For the text-containing cell, return its midpoint in [X, Y] coordinate format. 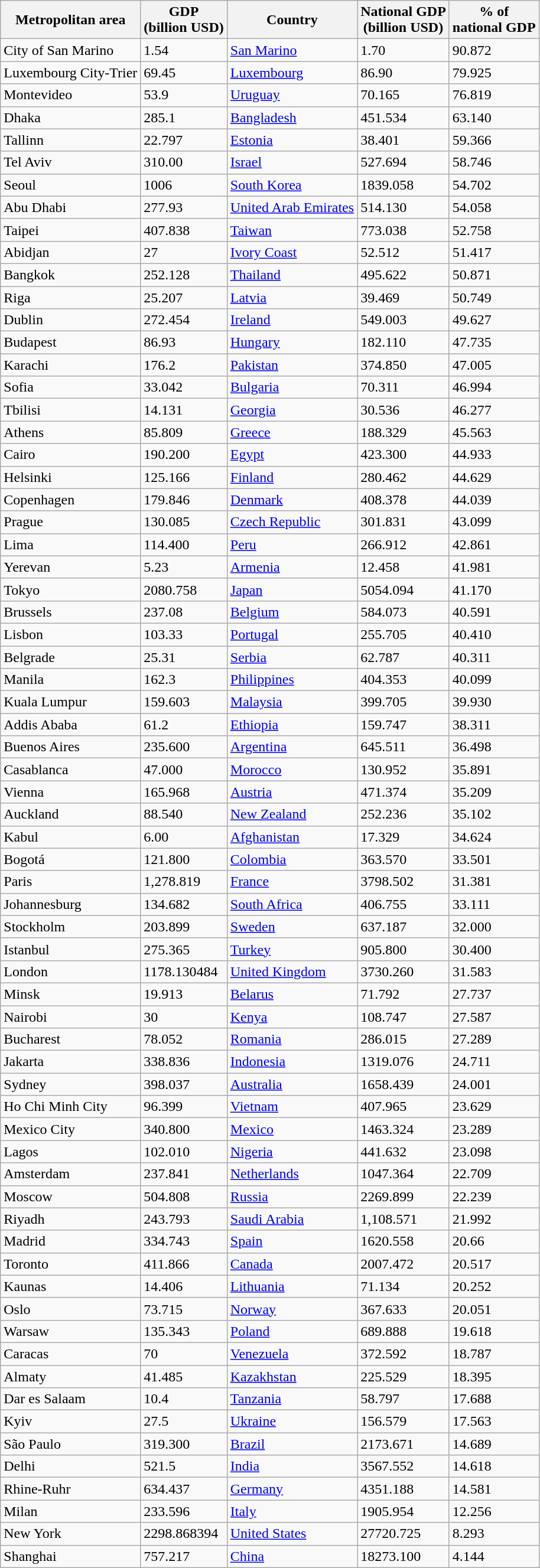
190.200 [184, 455]
203.899 [184, 927]
Prague [71, 522]
40.410 [494, 634]
Turkey [292, 949]
46.277 [494, 410]
19.618 [494, 1331]
Country [292, 20]
182.110 [404, 343]
86.93 [184, 343]
70.165 [404, 95]
134.682 [184, 904]
Helsinki [71, 477]
277.93 [184, 207]
310.00 [184, 162]
441.632 [404, 1152]
338.836 [184, 1062]
18.787 [494, 1354]
Tel Aviv [71, 162]
Paris [71, 882]
Japan [292, 589]
Pakistan [292, 365]
50.749 [494, 297]
Serbia [292, 657]
Riyadh [71, 1219]
Israel [292, 162]
156.579 [404, 1422]
Germany [292, 1489]
18.395 [494, 1377]
404.353 [404, 680]
China [292, 1556]
237.841 [184, 1174]
61.2 [184, 725]
30 [184, 1016]
23.098 [494, 1152]
63.140 [494, 118]
Bucharest [71, 1039]
70.311 [404, 387]
905.800 [404, 949]
Rhine-Ruhr [71, 1489]
1658.439 [404, 1084]
176.2 [184, 365]
France [292, 882]
255.705 [404, 634]
14.618 [494, 1466]
Manila [71, 680]
3567.552 [404, 1466]
272.454 [184, 320]
319.300 [184, 1444]
Dhaka [71, 118]
Brazil [292, 1444]
17.563 [494, 1422]
31.381 [494, 882]
58.797 [404, 1399]
2007.472 [404, 1264]
1178.130484 [184, 972]
2173.671 [404, 1444]
286.015 [404, 1039]
12.458 [404, 567]
Lima [71, 545]
Athens [71, 432]
2269.899 [404, 1197]
90.872 [494, 50]
Greece [292, 432]
549.003 [404, 320]
243.793 [184, 1219]
Malaysia [292, 702]
19.913 [184, 994]
Ho Chi Minh City [71, 1107]
New York [71, 1534]
1905.954 [404, 1511]
Belgium [292, 612]
17.329 [404, 837]
689.888 [404, 1331]
Lithuania [292, 1286]
Afghanistan [292, 837]
85.809 [184, 432]
58.746 [494, 162]
43.099 [494, 522]
Riga [71, 297]
78.052 [184, 1039]
637.187 [404, 927]
Sofia [71, 387]
Milan [71, 1511]
Tanzania [292, 1399]
Abu Dhabi [71, 207]
10.4 [184, 1399]
20.252 [494, 1286]
1,278.819 [184, 882]
374.850 [404, 365]
363.570 [404, 859]
Taipei [71, 230]
Belgrade [71, 657]
39.469 [404, 297]
96.399 [184, 1107]
Thailand [292, 275]
Netherlands [292, 1174]
73.715 [184, 1309]
Morocco [292, 770]
Stockholm [71, 927]
17.688 [494, 1399]
423.300 [404, 455]
Italy [292, 1511]
71.134 [404, 1286]
38.311 [494, 725]
Vietnam [292, 1107]
27 [184, 252]
504.808 [184, 1197]
Bangladesh [292, 118]
135.343 [184, 1331]
51.417 [494, 252]
367.633 [404, 1309]
Luxembourg City-Trier [71, 73]
634.437 [184, 1489]
285.1 [184, 118]
70 [184, 1354]
Kenya [292, 1016]
Philippines [292, 680]
52.512 [404, 252]
411.866 [184, 1264]
8.293 [494, 1534]
495.622 [404, 275]
1006 [184, 185]
Hungary [292, 343]
18273.100 [404, 1556]
27.737 [494, 994]
Auckland [71, 814]
21.992 [494, 1219]
Dublin [71, 320]
14.406 [184, 1286]
Tallinn [71, 140]
62.787 [404, 657]
237.08 [184, 612]
471.374 [404, 792]
49.627 [494, 320]
27.587 [494, 1016]
50.871 [494, 275]
City of San Marino [71, 50]
GDP(billion USD) [184, 20]
225.529 [404, 1377]
521.5 [184, 1466]
United States [292, 1534]
Kyiv [71, 1422]
33.111 [494, 904]
46.994 [494, 387]
12.256 [494, 1511]
Canada [292, 1264]
14.581 [494, 1489]
1620.558 [404, 1241]
3730.260 [404, 972]
Tbilisi [71, 410]
1047.364 [404, 1174]
125.166 [184, 477]
Bulgaria [292, 387]
Sweden [292, 927]
Denmark [292, 500]
340.800 [184, 1129]
Brussels [71, 612]
Warsaw [71, 1331]
14.689 [494, 1444]
Ukraine [292, 1422]
National GDP(billion USD) [404, 20]
New Zealand [292, 814]
406.755 [404, 904]
36.498 [494, 747]
41.170 [494, 589]
4.144 [494, 1556]
Kaunas [71, 1286]
25.31 [184, 657]
Casablanca [71, 770]
Amsterdam [71, 1174]
Nigeria [292, 1152]
24.711 [494, 1062]
Caracas [71, 1354]
53.9 [184, 95]
30.536 [404, 410]
Finland [292, 477]
2080.758 [184, 589]
514.130 [404, 207]
301.831 [404, 522]
1839.058 [404, 185]
20.66 [494, 1241]
Jakarta [71, 1062]
88.540 [184, 814]
Egypt [292, 455]
34.624 [494, 837]
47.000 [184, 770]
5054.094 [404, 589]
27.289 [494, 1039]
Spain [292, 1241]
Yerevan [71, 567]
41.485 [184, 1377]
33.042 [184, 387]
Romania [292, 1039]
235.600 [184, 747]
27720.725 [404, 1534]
Russia [292, 1197]
22.239 [494, 1197]
47.735 [494, 343]
Bangkok [71, 275]
252.236 [404, 814]
27.5 [184, 1422]
Poland [292, 1331]
Toronto [71, 1264]
266.912 [404, 545]
1.54 [184, 50]
165.968 [184, 792]
1,108.571 [404, 1219]
Oslo [71, 1309]
Ivory Coast [292, 252]
Delhi [71, 1466]
Uruguay [292, 95]
San Marino [292, 50]
1463.324 [404, 1129]
38.401 [404, 140]
Minsk [71, 994]
22.709 [494, 1174]
372.592 [404, 1354]
Abidjan [71, 252]
Moscow [71, 1197]
Kuala Lumpur [71, 702]
India [292, 1466]
Vienna [71, 792]
14.131 [184, 410]
Estonia [292, 140]
42.861 [494, 545]
757.217 [184, 1556]
399.705 [404, 702]
108.747 [404, 1016]
Portugal [292, 634]
Saudi Arabia [292, 1219]
Istanbul [71, 949]
Lagos [71, 1152]
5.23 [184, 567]
Belarus [292, 994]
Colombia [292, 859]
Madrid [71, 1241]
23.289 [494, 1129]
Latvia [292, 297]
188.329 [404, 432]
44.039 [494, 500]
22.797 [184, 140]
Mexico [292, 1129]
773.038 [404, 230]
408.378 [404, 500]
398.037 [184, 1084]
Luxembourg [292, 73]
United Kingdom [292, 972]
79.925 [494, 73]
Almaty [71, 1377]
527.694 [404, 162]
54.058 [494, 207]
451.534 [404, 118]
645.511 [404, 747]
Ethiopia [292, 725]
Budapest [71, 343]
Sydney [71, 1084]
South Africa [292, 904]
Nairobi [71, 1016]
Kabul [71, 837]
102.010 [184, 1152]
159.747 [404, 725]
130.085 [184, 522]
39.930 [494, 702]
Ireland [292, 320]
130.952 [404, 770]
24.001 [494, 1084]
2298.868394 [184, 1534]
Lisbon [71, 634]
44.629 [494, 477]
275.365 [184, 949]
Shanghai [71, 1556]
20.051 [494, 1309]
4351.188 [404, 1489]
3798.502 [404, 882]
% ofnational GDP [494, 20]
52.758 [494, 230]
69.45 [184, 73]
40.099 [494, 680]
São Paulo [71, 1444]
23.629 [494, 1107]
86.90 [404, 73]
59.366 [494, 140]
40.311 [494, 657]
35.209 [494, 792]
41.981 [494, 567]
44.933 [494, 455]
Venezuela [292, 1354]
Buenos Aires [71, 747]
Peru [292, 545]
334.743 [184, 1241]
32.000 [494, 927]
Taiwan [292, 230]
103.33 [184, 634]
20.517 [494, 1264]
35.102 [494, 814]
25.207 [184, 297]
Dar es Salaam [71, 1399]
Johannesburg [71, 904]
233.596 [184, 1511]
40.591 [494, 612]
Argentina [292, 747]
33.501 [494, 859]
Czech Republic [292, 522]
Australia [292, 1084]
Metropolitan area [71, 20]
252.128 [184, 275]
Indonesia [292, 1062]
Addis Ababa [71, 725]
179.846 [184, 500]
47.005 [494, 365]
31.583 [494, 972]
United Arab Emirates [292, 207]
159.603 [184, 702]
Mexico City [71, 1129]
584.073 [404, 612]
45.563 [494, 432]
Bogotá [71, 859]
71.792 [404, 994]
114.400 [184, 545]
South Korea [292, 185]
162.3 [184, 680]
London [71, 972]
Cairo [71, 455]
407.838 [184, 230]
Austria [292, 792]
30.400 [494, 949]
Karachi [71, 365]
6.00 [184, 837]
1319.076 [404, 1062]
Kazakhstan [292, 1377]
Copenhagen [71, 500]
Norway [292, 1309]
35.891 [494, 770]
280.462 [404, 477]
54.702 [494, 185]
407.965 [404, 1107]
Tokyo [71, 589]
Georgia [292, 410]
Seoul [71, 185]
Montevideo [71, 95]
76.819 [494, 95]
121.800 [184, 859]
1.70 [404, 50]
Armenia [292, 567]
